Pinpoint the cell where the given text exists, returning its (X, Y) midpoint coordinate. 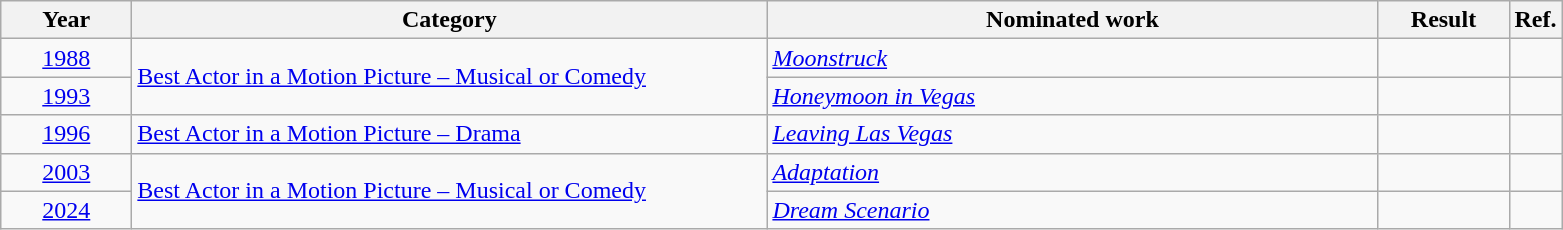
1993 (66, 96)
2003 (66, 172)
2024 (66, 210)
Result (1444, 20)
Moonstruck (1072, 58)
Honeymoon in Vegas (1072, 96)
1996 (66, 134)
Year (66, 20)
Dream Scenario (1072, 210)
Leaving Las Vegas (1072, 134)
Adaptation (1072, 172)
Best Actor in a Motion Picture – Drama (450, 134)
Category (450, 20)
1988 (66, 58)
Ref. (1536, 20)
Nominated work (1072, 20)
